Return the [x, y] coordinate for the center point of the cell that contains the specified text.  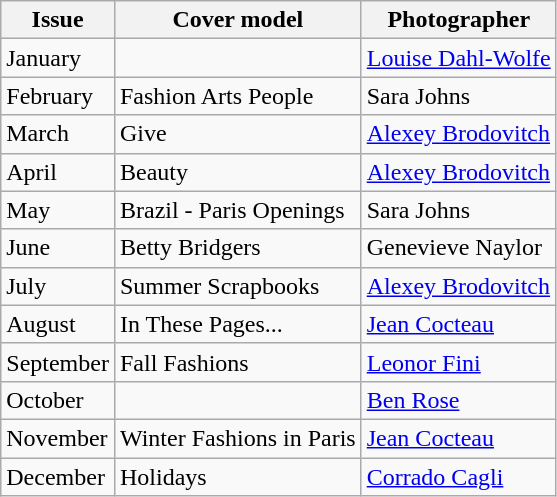
July [58, 286]
March [58, 134]
Cover model [238, 20]
January [58, 58]
Genevieve Naylor [458, 248]
Brazil - Paris Openings [238, 210]
Leonor Fini [458, 362]
Holidays [238, 477]
May [58, 210]
Photographer [458, 20]
February [58, 96]
In These Pages... [238, 324]
April [58, 172]
Fashion Arts People [238, 96]
Betty Bridgers [238, 248]
Corrado Cagli [458, 477]
June [58, 248]
November [58, 438]
Louise Dahl-Wolfe [458, 58]
October [58, 400]
August [58, 324]
Winter Fashions in Paris [238, 438]
Summer Scrapbooks [238, 286]
Beauty [238, 172]
September [58, 362]
Give [238, 134]
Fall Fashions [238, 362]
Ben Rose [458, 400]
December [58, 477]
Issue [58, 20]
